Locate the cell with the specified text and output its (x, y) center coordinate. 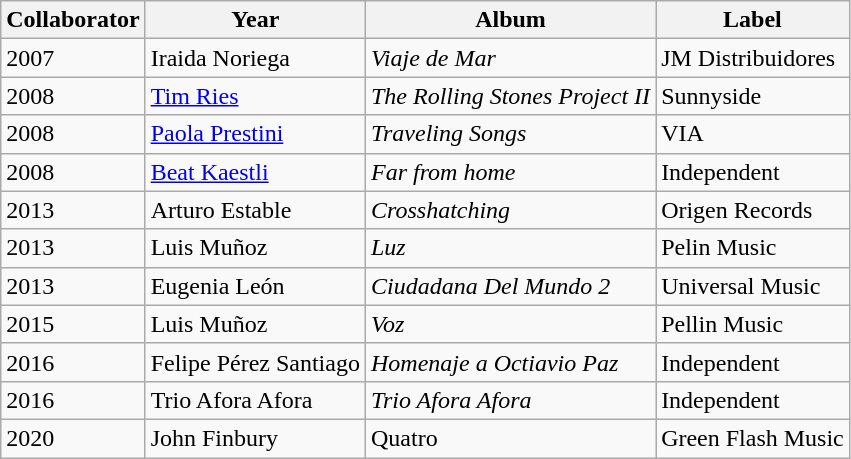
Tim Ries (255, 96)
Origen Records (753, 210)
Beat Kaestli (255, 172)
Felipe Pérez Santiago (255, 362)
Homenaje a Octiavio Paz (510, 362)
Crosshatching (510, 210)
2007 (73, 58)
Universal Music (753, 286)
2015 (73, 324)
Pellin Music (753, 324)
Viaje de Mar (510, 58)
JM Distribuidores (753, 58)
Collaborator (73, 20)
Arturo Estable (255, 210)
VIA (753, 134)
Iraida Noriega (255, 58)
Eugenia León (255, 286)
2020 (73, 438)
Year (255, 20)
Pelin Music (753, 248)
Sunnyside (753, 96)
Paola Prestini (255, 134)
Traveling Songs (510, 134)
Quatro (510, 438)
Green Flash Music (753, 438)
The Rolling Stones Project II (510, 96)
Far from home (510, 172)
Label (753, 20)
Ciudadana Del Mundo 2 (510, 286)
John Finbury (255, 438)
Album (510, 20)
Luz (510, 248)
Voz (510, 324)
